Search for the cell housing the specified text and yield its (X, Y) center coordinate. 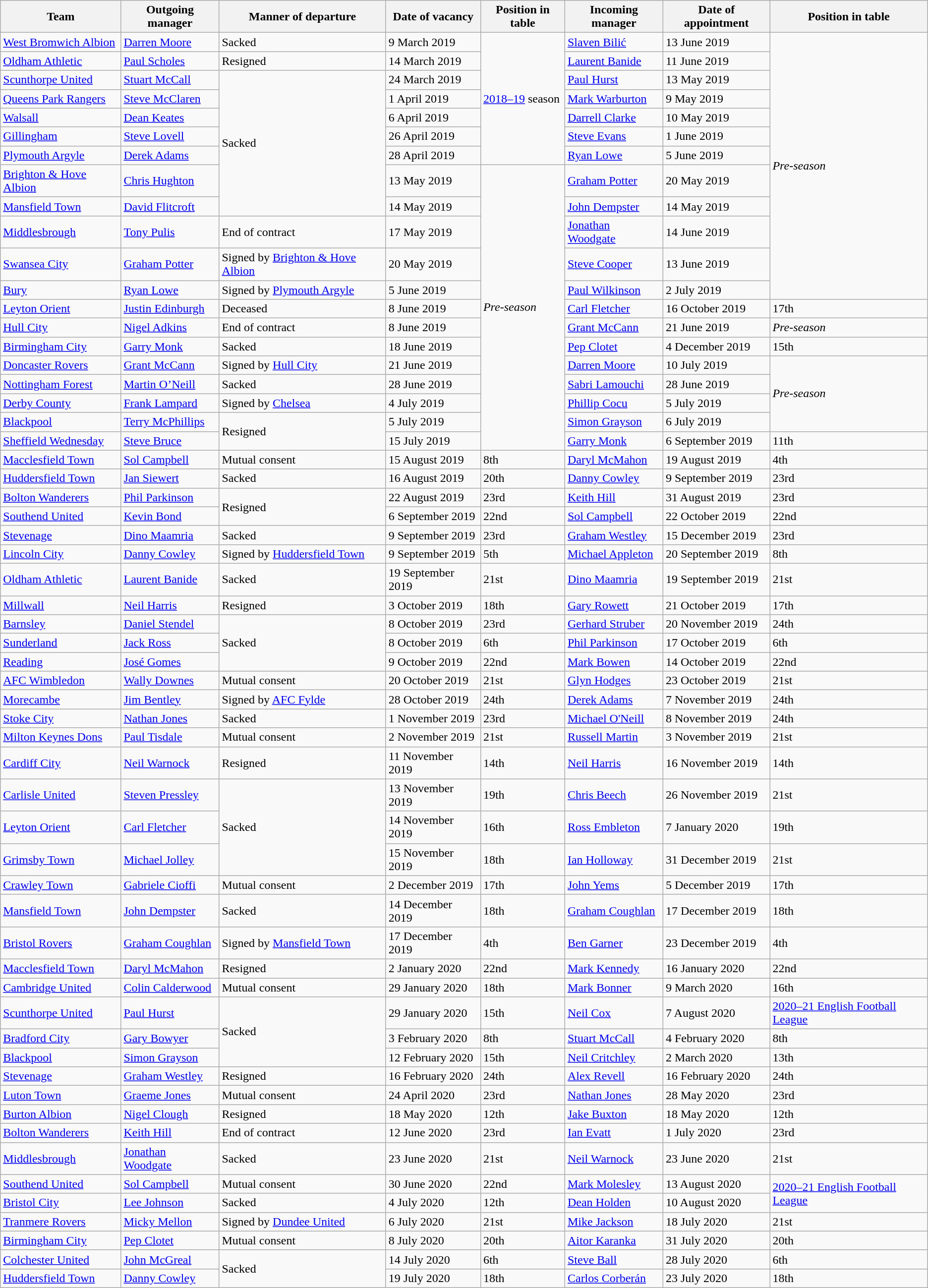
20 October 2019 (433, 681)
18 July 2020 (716, 1222)
Hull City (60, 328)
22 August 2019 (433, 497)
Mark Bowen (614, 662)
Walsall (60, 117)
30 June 2020 (433, 1184)
28 May 2020 (716, 1095)
14 June 2019 (716, 232)
Barnsley (60, 624)
10 July 2019 (716, 365)
Brighton & Hove Albion (60, 180)
Bradford City (60, 1039)
Gerhard Struber (614, 624)
7 August 2020 (716, 1013)
3 November 2019 (716, 737)
14 December 2019 (433, 910)
4 July 2020 (433, 1203)
11th (849, 441)
AFC Wimbledon (60, 681)
23 December 2019 (716, 943)
16 August 2019 (433, 478)
9 May 2019 (716, 99)
Stoke City (60, 718)
19 July 2020 (433, 1278)
23 October 2019 (716, 681)
Dean Keates (170, 117)
1 June 2019 (716, 136)
Daniel Stendel (170, 624)
Bristol City (60, 1203)
2 January 2020 (433, 968)
Carlisle United (60, 795)
26 November 2019 (716, 795)
Paul Scholes (170, 61)
Steven Pressley (170, 795)
8 November 2019 (716, 718)
Jan Siewert (170, 478)
Steve Cooper (614, 264)
Chris Hughton (170, 180)
Steve Ball (614, 1259)
15 November 2019 (433, 860)
Jack Ross (170, 643)
Mark Kennedy (614, 968)
21 October 2019 (716, 605)
Lee Johnson (170, 1203)
Derby County (60, 403)
14 October 2019 (716, 662)
13 August 2020 (716, 1184)
Queens Park Rangers (60, 99)
Steve Bruce (170, 441)
Ian Holloway (614, 860)
14 November 2019 (433, 827)
17 May 2019 (433, 232)
Burton Albion (60, 1114)
Mike Jackson (614, 1222)
Signed by Huddersfield Town (302, 554)
Sabri Lamouchi (614, 384)
16 October 2019 (716, 309)
Deceased (302, 309)
Crawley Town (60, 885)
10 August 2020 (716, 1203)
Mark Bonner (614, 987)
8 July 2020 (433, 1240)
Ross Embleton (614, 827)
Nigel Adkins (170, 328)
Russell Martin (614, 737)
15 December 2019 (716, 535)
Steve McClaren (170, 99)
4 February 2020 (716, 1039)
10 May 2019 (716, 117)
Grimsby Town (60, 860)
Sheffield Wednesday (60, 441)
Michael Appleton (614, 554)
12 June 2020 (433, 1133)
Gary Bowyer (170, 1039)
9 March 2019 (433, 42)
Slaven Bilić (614, 42)
Martin O’Neill (170, 384)
Darrell Clarke (614, 117)
Nottingham Forest (60, 384)
Wally Downes (170, 681)
1 April 2019 (433, 99)
John Yems (614, 885)
19 August 2019 (716, 460)
Aitor Karanka (614, 1240)
4 December 2019 (716, 347)
Gabriele Cioffi (170, 885)
Incoming manager (614, 17)
Ian Evatt (614, 1133)
Sunderland (60, 643)
2 July 2019 (716, 290)
6 July 2020 (433, 1222)
16 January 2020 (716, 968)
20 November 2019 (716, 624)
Ben Garner (614, 943)
11 June 2019 (716, 61)
Steve Evans (614, 136)
2 December 2019 (433, 885)
Team (60, 17)
Neil Cox (614, 1013)
Signed by Plymouth Argyle (302, 290)
José Gomes (170, 662)
David Flitcroft (170, 206)
Colin Calderwood (170, 987)
Alex Revell (614, 1076)
Manner of departure (302, 17)
Paul Tisdale (170, 737)
31 July 2020 (716, 1240)
West Bromwich Albion (60, 42)
Luton Town (60, 1095)
20 September 2019 (716, 554)
Milton Keynes Dons (60, 737)
Signed by Chelsea (302, 403)
Neil Critchley (614, 1057)
15 August 2019 (433, 460)
Glyn Hodges (614, 681)
Kevin Bond (170, 516)
Signed by Hull City (302, 365)
7 November 2019 (716, 700)
Steve Lovell (170, 136)
22 October 2019 (716, 516)
Cardiff City (60, 762)
Colchester United (60, 1259)
17 October 2019 (716, 643)
4 July 2019 (433, 403)
Swansea City (60, 264)
1 November 2019 (433, 718)
2 November 2019 (433, 737)
14 July 2020 (433, 1259)
Date of vacancy (433, 17)
Cambridge United (60, 987)
Mark Molesley (614, 1184)
14 March 2019 (433, 61)
Morecambe (60, 700)
Reading (60, 662)
3 October 2019 (433, 605)
28 July 2020 (716, 1259)
31 August 2019 (716, 497)
John McGreal (170, 1259)
Millwall (60, 605)
24 April 2020 (433, 1095)
6 July 2019 (716, 422)
9 March 2020 (716, 987)
Doncaster Rovers (60, 365)
Lincoln City (60, 554)
Signed by Dundee United (302, 1222)
Graeme Jones (170, 1095)
Nigel Clough (170, 1114)
Gary Rowett (614, 605)
Signed by Brighton & Hove Albion (302, 264)
23 July 2020 (716, 1278)
Paul Wilkinson (614, 290)
Justin Edinburgh (170, 309)
9 October 2019 (433, 662)
Bristol Rovers (60, 943)
11 November 2019 (433, 762)
2018–19 season (522, 99)
15 July 2019 (433, 441)
24 March 2019 (433, 80)
1 July 2020 (716, 1133)
28 October 2019 (433, 700)
18 June 2019 (433, 347)
13th (849, 1057)
7 January 2020 (716, 827)
Tony Pulis (170, 232)
Carlos Corberán (614, 1278)
Jake Buxton (614, 1114)
Phillip Cocu (614, 403)
13 November 2019 (433, 795)
Frank Lampard (170, 403)
Jim Bentley (170, 700)
2 March 2020 (716, 1057)
Signed by Mansfield Town (302, 943)
Michael Jolley (170, 860)
Gillingham (60, 136)
5 December 2019 (716, 885)
3 February 2020 (433, 1039)
28 April 2019 (433, 155)
5th (522, 554)
Mark Warburton (614, 99)
Micky Mellon (170, 1222)
Outgoing manager (170, 17)
Michael O'Neill (614, 718)
Terry McPhillips (170, 422)
Tranmere Rovers (60, 1222)
Chris Beech (614, 795)
12 February 2020 (433, 1057)
6 April 2019 (433, 117)
16 November 2019 (716, 762)
Bury (60, 290)
Date of appointment (716, 17)
Signed by AFC Fylde (302, 700)
Dean Holden (614, 1203)
26 April 2019 (433, 136)
Plymouth Argyle (60, 155)
31 December 2019 (716, 860)
